Output the (X, Y) coordinate of the center of the cell containing the given text.  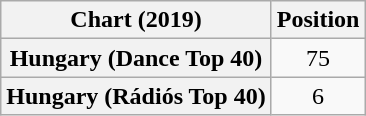
75 (318, 58)
Hungary (Rádiós Top 40) (136, 96)
6 (318, 96)
Chart (2019) (136, 20)
Hungary (Dance Top 40) (136, 58)
Position (318, 20)
